Find where the given text appears and provide that cell's center as (x, y) coordinate. 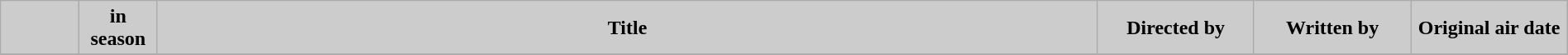
Written by (1331, 28)
Title (627, 28)
Directed by (1176, 28)
in season (117, 28)
Original air date (1489, 28)
